Output the (X, Y) coordinate of the center of the cell containing the given text.  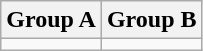
Group A (52, 20)
Group B (152, 20)
